Pinpoint the cell where the given text exists, returning its [x, y] midpoint coordinate. 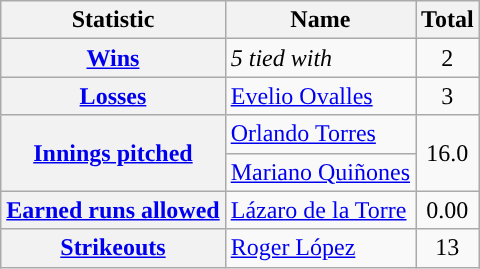
Name [320, 20]
Strikeouts [113, 248]
13 [448, 248]
2 [448, 58]
Lázaro de la Torre [320, 210]
Losses [113, 96]
Roger López [320, 248]
Statistic [113, 20]
Wins [113, 58]
0.00 [448, 210]
5 tied with [320, 58]
Mariano Quiñones [320, 172]
Earned runs allowed [113, 210]
Total [448, 20]
Orlando Torres [320, 134]
3 [448, 96]
Evelio Ovalles [320, 96]
Innings pitched [113, 153]
16.0 [448, 153]
